Return (x, y) of the center of cell containing provided text 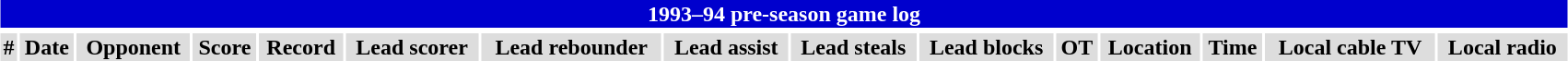
Score (225, 47)
Record (301, 47)
Lead rebounder (571, 47)
Opponent (133, 47)
# (9, 47)
OT (1077, 47)
1993–94 pre-season game log (784, 14)
Lead scorer (413, 47)
Local cable TV (1350, 47)
Location (1150, 47)
Date (46, 47)
Local radio (1504, 47)
Lead blocks (986, 47)
Lead assist (726, 47)
Lead steals (853, 47)
Time (1233, 47)
